Pinpoint the cell where the given text exists, returning its [x, y] midpoint coordinate. 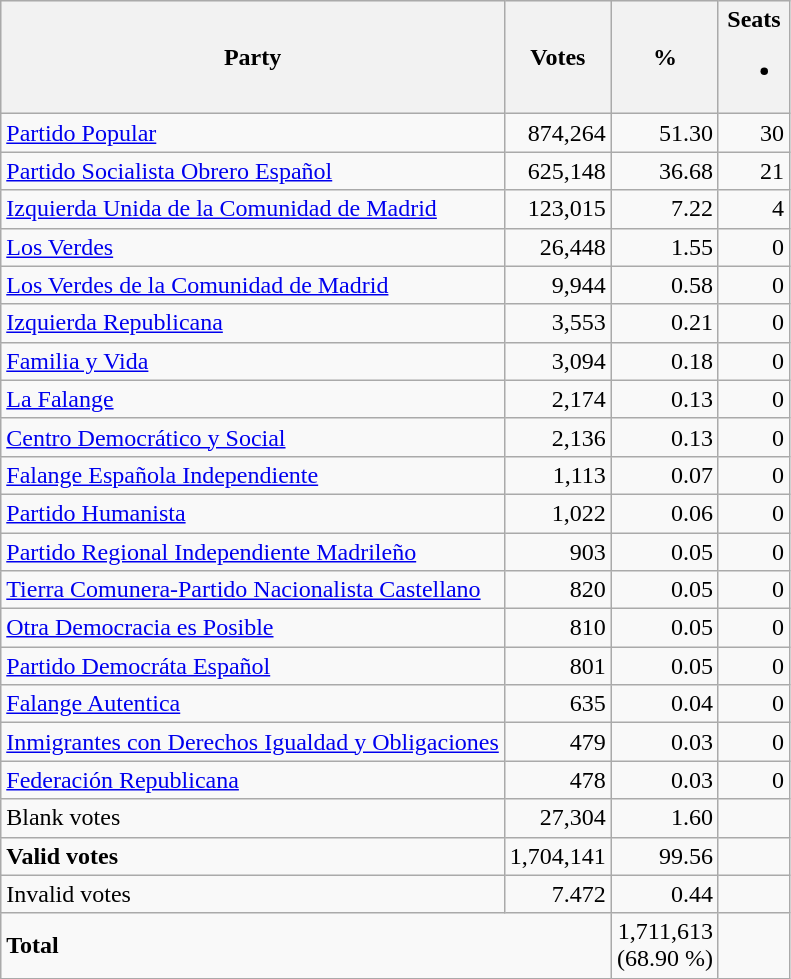
3,553 [558, 323]
0.04 [664, 704]
0.07 [664, 475]
51.30 [664, 133]
La Falange [253, 399]
Federación Republicana [253, 780]
1.60 [664, 818]
Tierra Comunera-Partido Nacionalista Castellano [253, 590]
4 [754, 209]
0.18 [664, 361]
99.56 [664, 856]
Centro Democrático y Social [253, 437]
Falange Española Independiente [253, 475]
635 [558, 704]
Party [253, 58]
% [664, 58]
123,015 [558, 209]
801 [558, 666]
478 [558, 780]
625,148 [558, 171]
874,264 [558, 133]
Partido Popular [253, 133]
Valid votes [253, 856]
27,304 [558, 818]
Total [306, 946]
Familia y Vida [253, 361]
903 [558, 551]
Izquierda Unida de la Comunidad de Madrid [253, 209]
26,448 [558, 247]
3,094 [558, 361]
Los Verdes [253, 247]
Partido Democráta Español [253, 666]
Izquierda Republicana [253, 323]
Blank votes [253, 818]
Partido Humanista [253, 513]
0.06 [664, 513]
Otra Democracia es Posible [253, 628]
Votes [558, 58]
2,136 [558, 437]
1,704,141 [558, 856]
Partido Regional Independiente Madrileño [253, 551]
7.22 [664, 209]
1,022 [558, 513]
Partido Socialista Obrero Español [253, 171]
479 [558, 742]
0.21 [664, 323]
Los Verdes de la Comunidad de Madrid [253, 285]
Invalid votes [253, 894]
810 [558, 628]
Falange Autentica [253, 704]
Seats [754, 58]
30 [754, 133]
7.472 [558, 894]
Inmigrantes con Derechos Igualdad y Obligaciones [253, 742]
2,174 [558, 399]
1,113 [558, 475]
21 [754, 171]
36.68 [664, 171]
820 [558, 590]
1.55 [664, 247]
0.44 [664, 894]
0.58 [664, 285]
1,711,613(68.90 %) [664, 946]
9,944 [558, 285]
